Capture the cell that displays the provided text and extract its (X, Y) central coordinate. 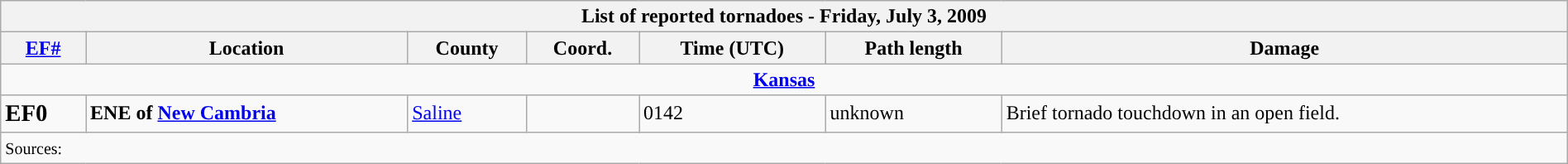
Kansas (784, 80)
Brief tornado touchdown in an open field. (1284, 113)
0142 (733, 113)
Damage (1284, 48)
Coord. (582, 48)
Sources: (784, 147)
Path length (913, 48)
EF0 (43, 113)
Location (246, 48)
ENE of New Cambria (246, 113)
Time (UTC) (733, 48)
Saline (467, 113)
County (467, 48)
List of reported tornadoes - Friday, July 3, 2009 (784, 17)
unknown (913, 113)
EF# (43, 48)
